Detect which cell encompasses the target text, then output its (x, y) center coordinate. 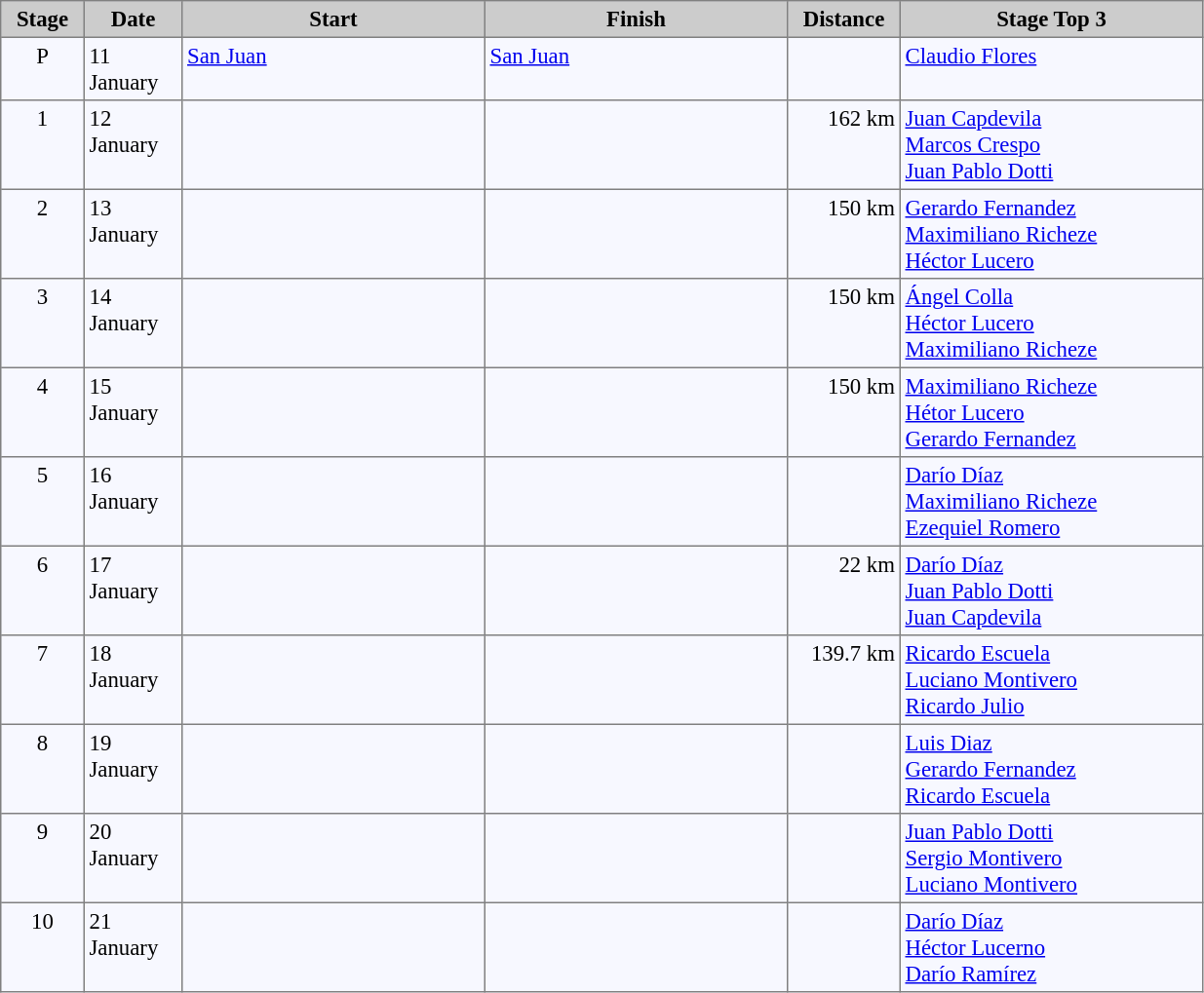
13 January (133, 234)
Stage (43, 19)
Darío Díaz Juan Pablo Dotti Juan Capdevila (1051, 591)
Finish (636, 19)
139.7 km (844, 680)
Date (133, 19)
P (43, 68)
Ricardo Escuela Luciano Montivero Ricardo Julio (1051, 680)
7 (43, 680)
Start (333, 19)
2 (43, 234)
4 (43, 412)
5 (43, 502)
Ángel Colla Héctor Lucero Maximiliano Richeze (1051, 324)
Distance (844, 19)
Juan Capdevila Marcos Crespo Juan Pablo Dotti (1051, 145)
10 (43, 947)
Luis Diaz Gerardo Fernandez Ricardo Escuela (1051, 769)
18 January (133, 680)
8 (43, 769)
Maximiliano Richeze Hétor Lucero Gerardo Fernandez (1051, 412)
6 (43, 591)
9 (43, 859)
Darío Díaz Héctor Lucerno Darío Ramírez (1051, 947)
15 January (133, 412)
Claudio Flores (1051, 68)
12 January (133, 145)
Gerardo Fernandez Maximiliano Richeze Héctor Lucero (1051, 234)
1 (43, 145)
21 January (133, 947)
19 January (133, 769)
17 January (133, 591)
16 January (133, 502)
14 January (133, 324)
3 (43, 324)
11 January (133, 68)
Juan Pablo Dotti Sergio Montivero Luciano Montivero (1051, 859)
Stage Top 3 (1051, 19)
Darío Díaz Maximiliano Richeze Ezequiel Romero (1051, 502)
22 km (844, 591)
162 km (844, 145)
20 January (133, 859)
